Find where the given text appears and provide that cell's center as [X, Y] coordinate. 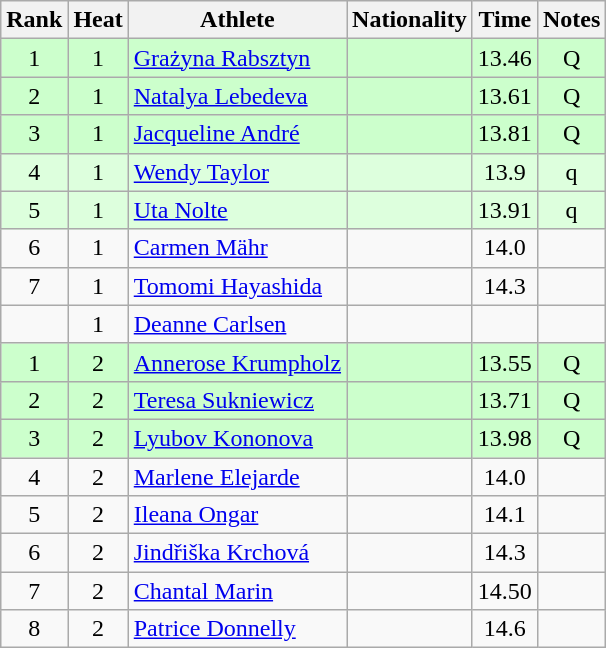
14.1 [504, 515]
Marlene Elejarde [237, 477]
Patrice Donnelly [237, 629]
Heat [98, 20]
8 [34, 629]
13.61 [504, 96]
13.98 [504, 438]
13.9 [504, 172]
13.46 [504, 58]
Carmen Mähr [237, 248]
Tomomi Hayashida [237, 286]
Uta Nolte [237, 210]
Chantal Marin [237, 591]
13.81 [504, 134]
14.6 [504, 629]
Rank [34, 20]
Wendy Taylor [237, 172]
Lyubov Kononova [237, 438]
Jindřiška Krchová [237, 553]
Time [504, 20]
13.71 [504, 400]
13.91 [504, 210]
Annerose Krumpholz [237, 362]
Deanne Carlsen [237, 324]
Teresa Sukniewicz [237, 400]
Natalya Lebedeva [237, 96]
Nationality [410, 20]
Athlete [237, 20]
14.50 [504, 591]
Notes [571, 20]
Ileana Ongar [237, 515]
13.55 [504, 362]
Jacqueline André [237, 134]
Grażyna Rabsztyn [237, 58]
